Determine the [X, Y] coordinate at the center of the cell enclosing the given text.  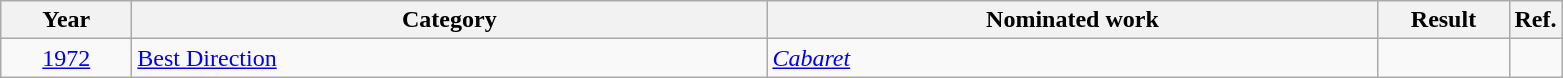
1972 [66, 58]
Cabaret [1072, 58]
Category [450, 20]
Best Direction [450, 58]
Year [66, 20]
Result [1444, 20]
Nominated work [1072, 20]
Ref. [1536, 20]
